Return the [X, Y] coordinate for the center point of the cell that contains the specified text.  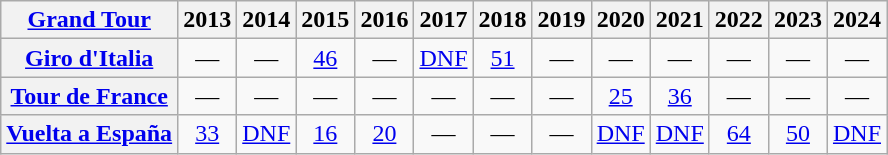
64 [738, 134]
16 [326, 134]
2016 [384, 20]
20 [384, 134]
2020 [620, 20]
50 [798, 134]
2018 [502, 20]
2022 [738, 20]
2023 [798, 20]
25 [620, 96]
2019 [562, 20]
2021 [680, 20]
36 [680, 96]
46 [326, 58]
Grand Tour [90, 20]
Giro d'Italia [90, 58]
Tour de France [90, 96]
33 [208, 134]
2015 [326, 20]
2017 [444, 20]
2014 [266, 20]
2013 [208, 20]
2024 [856, 20]
Vuelta a España [90, 134]
51 [502, 58]
